Detect which cell encompasses the target text, then output its (x, y) center coordinate. 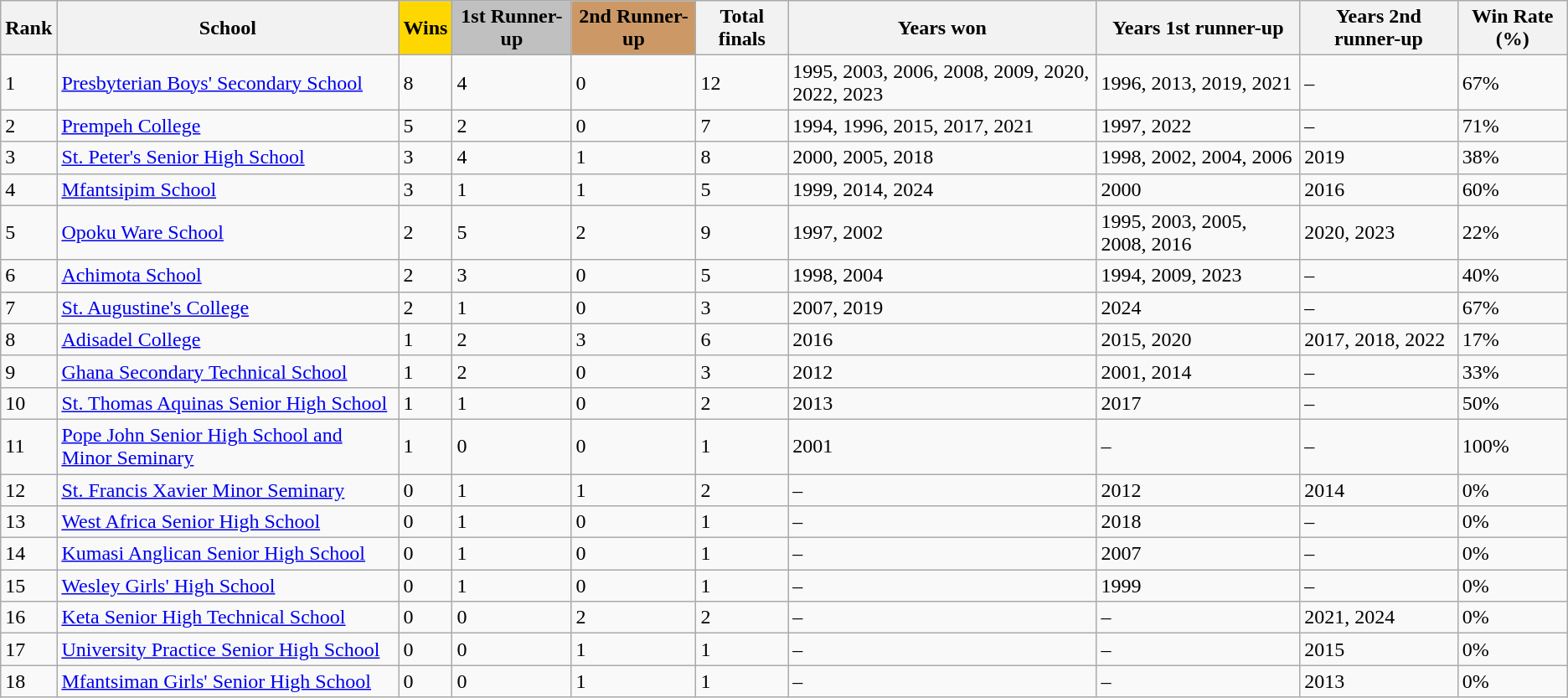
33% (1513, 371)
School (228, 28)
Keta Senior High Technical School (228, 618)
1995, 2003, 2006, 2008, 2009, 2020, 2022, 2023 (942, 82)
15 (28, 586)
2001, 2014 (1198, 371)
Years 1st runner-up (1198, 28)
2017, 2018, 2022 (1379, 339)
Years won (942, 28)
1996, 2013, 2019, 2021 (1198, 82)
2015, 2020 (1198, 339)
St. Thomas Aquinas Senior High School (228, 403)
1997, 2002 (942, 233)
Achimota School (228, 276)
2021, 2024 (1379, 618)
2019 (1379, 158)
Wesley Girls' High School (228, 586)
50% (1513, 403)
14 (28, 554)
1994, 1996, 2015, 2017, 2021 (942, 126)
2007 (1198, 554)
St. Augustine's College (228, 308)
11 (28, 446)
Mfantsipim School (228, 189)
1998, 2004 (942, 276)
100% (1513, 446)
Wins (426, 28)
22% (1513, 233)
40% (1513, 276)
St. Peter's Senior High School (228, 158)
17% (1513, 339)
71% (1513, 126)
13 (28, 522)
Mfantsiman Girls' Senior High School (228, 681)
Opoku Ware School (228, 233)
60% (1513, 189)
1995, 2003, 2005, 2008, 2016 (1198, 233)
Total finals (742, 28)
1998, 2002, 2004, 2006 (1198, 158)
2014 (1379, 490)
17 (28, 649)
2017 (1198, 403)
1st Runner-up (512, 28)
38% (1513, 158)
St. Francis Xavier Minor Seminary (228, 490)
University Practice Senior High School (228, 649)
2020, 2023 (1379, 233)
1999, 2014, 2024 (942, 189)
2nd Runner-up (633, 28)
18 (28, 681)
1999 (1198, 586)
2024 (1198, 308)
16 (28, 618)
2001 (942, 446)
Win Rate (%) (1513, 28)
2018 (1198, 522)
Pope John Senior High School and Minor Seminary (228, 446)
10 (28, 403)
Rank (28, 28)
2000, 2005, 2018 (942, 158)
Years 2nd runner-up (1379, 28)
Kumasi Anglican Senior High School (228, 554)
2007, 2019 (942, 308)
2015 (1379, 649)
Presbyterian Boys' Secondary School (228, 82)
Adisadel College (228, 339)
1994, 2009, 2023 (1198, 276)
West Africa Senior High School (228, 522)
2000 (1198, 189)
Ghana Secondary Technical School (228, 371)
Prempeh College (228, 126)
1997, 2022 (1198, 126)
